Locate the cell with the specified text and output its [x, y] center coordinate. 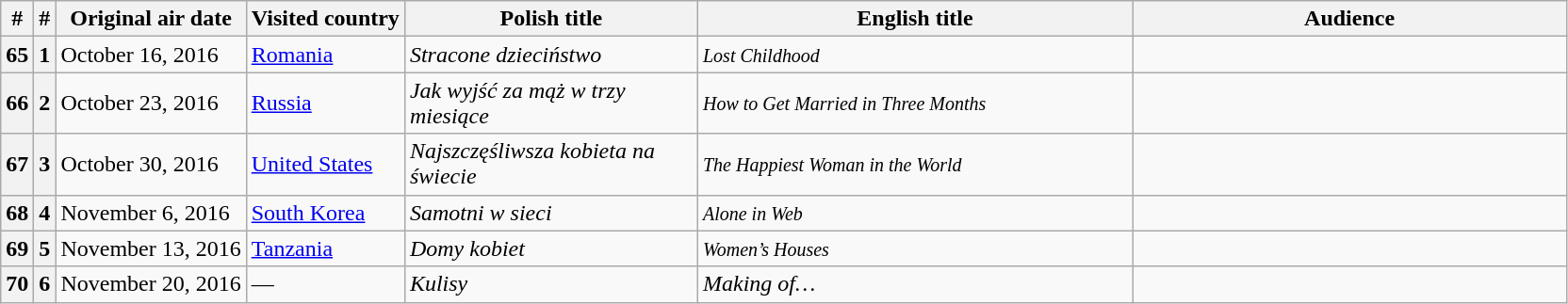
Original air date [151, 19]
Lost Childhood [914, 55]
October 16, 2016 [151, 55]
How to Get Married in Three Months [914, 104]
65 [17, 55]
68 [17, 213]
3 [45, 164]
Audience [1349, 19]
Alone in Web [914, 213]
Samotni w sieci [550, 213]
Jak wyjść za mąż w trzy miesiące [550, 104]
Making of… [914, 284]
Kulisy [550, 284]
Domy kobiet [550, 248]
Visited country [325, 19]
Polish title [550, 19]
October 23, 2016 [151, 104]
4 [45, 213]
Russia [325, 104]
Stracone dzieciństwo [550, 55]
— [325, 284]
Najszczęśliwsza kobieta na świecie [550, 164]
69 [17, 248]
2 [45, 104]
English title [914, 19]
5 [45, 248]
October 30, 2016 [151, 164]
United States [325, 164]
67 [17, 164]
Romania [325, 55]
November 13, 2016 [151, 248]
The Happiest Woman in the World [914, 164]
Women’s Houses [914, 248]
66 [17, 104]
South Korea [325, 213]
6 [45, 284]
November 20, 2016 [151, 284]
1 [45, 55]
November 6, 2016 [151, 213]
70 [17, 284]
Tanzania [325, 248]
